For the text-containing cell, return its midpoint in (x, y) coordinate format. 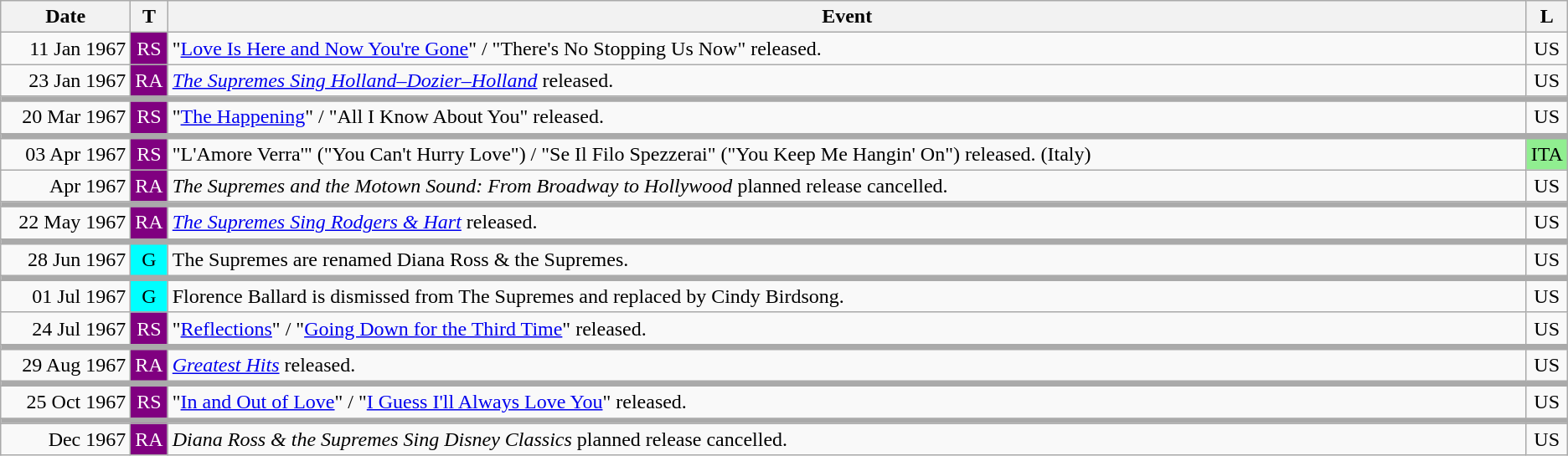
Diana Ross & the Supremes Sing Disney Classics planned release cancelled. (847, 439)
Dec 1967 (65, 439)
"The Happening" / "All I Know About You" released. (847, 117)
28 Jun 1967 (65, 259)
Apr 1967 (65, 186)
T (149, 17)
03 Apr 1967 (65, 154)
29 Aug 1967 (65, 365)
"In and Out of Love" / "I Guess I'll Always Love You" released. (847, 402)
L (1546, 17)
"Love Is Here and Now You're Gone" / "There's No Stopping Us Now" released. (847, 49)
22 May 1967 (65, 223)
"Reflections" / "Going Down for the Third Time" released. (847, 328)
23 Jan 1967 (65, 80)
Florence Ballard is dismissed from The Supremes and replaced by Cindy Birdsong. (847, 296)
The Supremes Sing Holland–Dozier–Holland released. (847, 80)
The Supremes Sing Rodgers & Hart released. (847, 223)
Event (847, 17)
11 Jan 1967 (65, 49)
"L'Amore Verra'" ("You Can't Hurry Love") / "Se Il Filo Spezzerai" ("You Keep Me Hangin' On") released. (Italy) (847, 154)
25 Oct 1967 (65, 402)
Date (65, 17)
The Supremes and the Motown Sound: From Broadway to Hollywood planned release cancelled. (847, 186)
The Supremes are renamed Diana Ross & the Supremes. (847, 259)
24 Jul 1967 (65, 328)
Greatest Hits released. (847, 365)
01 Jul 1967 (65, 296)
20 Mar 1967 (65, 117)
ITA (1546, 154)
